Provide the [X, Y] coordinate of the cell's center where the given text is located.  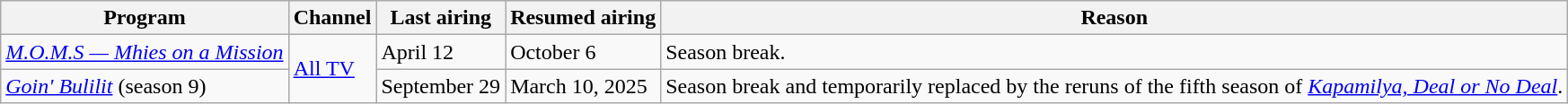
All TV [332, 69]
Season break and temporarily replaced by the reruns of the fifth season of Kapamilya, Deal or No Deal. [1114, 86]
March 10, 2025 [584, 86]
Last airing [441, 18]
Program [145, 18]
Goin' Bulilit (season 9) [145, 86]
Resumed airing [584, 18]
Reason [1114, 18]
Season break. [1114, 52]
Channel [332, 18]
September 29 [441, 86]
M.O.M.S — Mhies on a Mission [145, 52]
April 12 [441, 52]
October 6 [584, 52]
